Identify which cell holds the provided text, then report its [x, y] central coordinate. 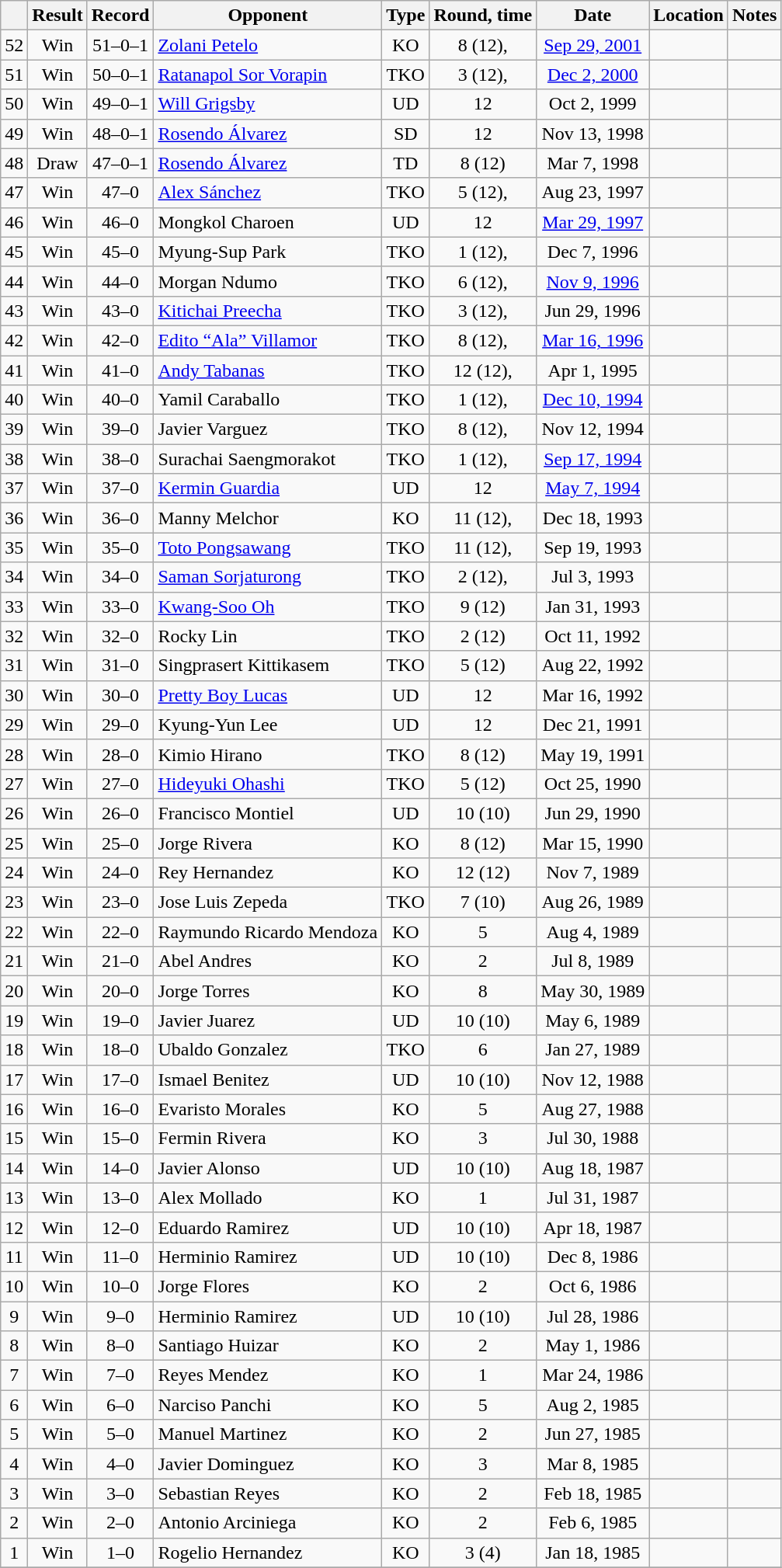
43–0 [120, 311]
12 (12) [483, 873]
Manny Melchor [268, 518]
13–0 [120, 1198]
Oct 2, 1999 [593, 104]
Edito “Ala” Villamor [268, 340]
49 [14, 134]
Result [57, 16]
12 (12), [483, 370]
Notes [754, 16]
Will Grigsby [268, 104]
31 [14, 666]
Javier Juarez [268, 1020]
Oct 6, 1986 [593, 1286]
37 [14, 488]
41–0 [120, 370]
Ratanapol Sor Vorapin [268, 75]
May 1, 1986 [593, 1346]
Feb 6, 1985 [593, 1523]
26 [14, 813]
35 [14, 548]
Feb 18, 1985 [593, 1493]
Aug 22, 1992 [593, 666]
Javier Dominguez [268, 1464]
2 (12) [483, 636]
20–0 [120, 991]
Zolani Petelo [268, 45]
40–0 [120, 400]
7–0 [120, 1375]
32–0 [120, 636]
39–0 [120, 429]
Nov 7, 1989 [593, 873]
48 [14, 163]
14 [14, 1168]
Santiago Huizar [268, 1346]
Mar 24, 1986 [593, 1375]
9–0 [120, 1316]
27 [14, 784]
20 [14, 991]
Sebastian Reyes [268, 1493]
Jan 31, 1993 [593, 607]
19 [14, 1020]
Mar 16, 1996 [593, 340]
Ubaldo Gonzalez [268, 1050]
Record [120, 16]
23 [14, 902]
31–0 [120, 666]
Antonio Arciniega [268, 1523]
Alex Sánchez [268, 193]
Jan 18, 1985 [593, 1552]
11–0 [120, 1257]
May 6, 1989 [593, 1020]
Nov 13, 1998 [593, 134]
8–0 [120, 1346]
2 (12), [483, 577]
Kyung-Yun Lee [268, 725]
Jorge Flores [268, 1286]
21–0 [120, 961]
Raymundo Ricardo Mendoza [268, 932]
Oct 25, 1990 [593, 784]
4–0 [120, 1464]
SD [405, 134]
Sep 29, 2001 [593, 45]
16 [14, 1109]
42 [14, 340]
Jan 27, 1989 [593, 1050]
Nov 12, 1988 [593, 1080]
3–0 [120, 1493]
45 [14, 252]
15–0 [120, 1139]
Kimio Hirano [268, 754]
2–0 [120, 1523]
6–0 [120, 1405]
Mar 29, 1997 [593, 222]
23–0 [120, 902]
Alex Mollado [268, 1198]
Javier Alonso [268, 1168]
34–0 [120, 577]
Sep 17, 1994 [593, 459]
Surachai Saengmorakot [268, 459]
17 [14, 1080]
TD [405, 163]
24–0 [120, 873]
18–0 [120, 1050]
42–0 [120, 340]
Dec 10, 1994 [593, 400]
Opponent [268, 16]
35–0 [120, 548]
Reyes Mendez [268, 1375]
36 [14, 518]
38–0 [120, 459]
12–0 [120, 1227]
Sep 19, 1993 [593, 548]
May 19, 1991 [593, 754]
Abel Andres [268, 961]
29–0 [120, 725]
41 [14, 370]
47 [14, 193]
Jorge Rivera [268, 843]
49–0–1 [120, 104]
50–0–1 [120, 75]
Morgan Ndumo [268, 281]
Hideyuki Ohashi [268, 784]
18 [14, 1050]
Jul 30, 1988 [593, 1139]
Jul 31, 1987 [593, 1198]
47–0–1 [120, 163]
48–0–1 [120, 134]
26–0 [120, 813]
Aug 23, 1997 [593, 193]
Apr 18, 1987 [593, 1227]
10–0 [120, 1286]
Jun 27, 1985 [593, 1434]
Singprasert Kittikasem [268, 666]
51–0–1 [120, 45]
9 [14, 1316]
25–0 [120, 843]
Nov 12, 1994 [593, 429]
Evaristo Morales [268, 1109]
Jorge Torres [268, 991]
Eduardo Ramirez [268, 1227]
Rogelio Hernandez [268, 1552]
38 [14, 459]
Rocky Lin [268, 636]
47–0 [120, 193]
Toto Pongsawang [268, 548]
9 (12) [483, 607]
10 [14, 1286]
Kermin Guardia [268, 488]
Aug 2, 1985 [593, 1405]
4 [14, 1464]
Type [405, 16]
Dec 2, 2000 [593, 75]
Location [689, 16]
13 [14, 1198]
Jul 28, 1986 [593, 1316]
Jul 8, 1989 [593, 961]
3 (4) [483, 1552]
32 [14, 636]
16–0 [120, 1109]
6 (12), [483, 281]
50 [14, 104]
Dec 18, 1993 [593, 518]
Mar 7, 1998 [593, 163]
30–0 [120, 695]
Fermin Rivera [268, 1139]
Aug 26, 1989 [593, 902]
15 [14, 1139]
Kwang-Soo Oh [268, 607]
29 [14, 725]
Yamil Caraballo [268, 400]
Javier Varguez [268, 429]
Andy Tabanas [268, 370]
Mongkol Charoen [268, 222]
19–0 [120, 1020]
Myung-Sup Park [268, 252]
Date [593, 16]
17–0 [120, 1080]
21 [14, 961]
40 [14, 400]
5–0 [120, 1434]
Aug 18, 1987 [593, 1168]
Aug 27, 1988 [593, 1109]
Oct 11, 1992 [593, 636]
1–0 [120, 1552]
37–0 [120, 488]
22 [14, 932]
Apr 1, 1995 [593, 370]
7 [14, 1375]
46–0 [120, 222]
Manuel Martinez [268, 1434]
45–0 [120, 252]
Kitichai Preecha [268, 311]
5 (12), [483, 193]
36–0 [120, 518]
14–0 [120, 1168]
Jose Luis Zepeda [268, 902]
25 [14, 843]
Jun 29, 1996 [593, 311]
Narciso Panchi [268, 1405]
51 [14, 75]
Dec 7, 1996 [593, 252]
7 (10) [483, 902]
Dec 21, 1991 [593, 725]
28–0 [120, 754]
46 [14, 222]
Mar 8, 1985 [593, 1464]
Ismael Benitez [268, 1080]
Rey Hernandez [268, 873]
May 7, 1994 [593, 488]
Round, time [483, 16]
11 [14, 1257]
Saman Sorjaturong [268, 577]
30 [14, 695]
44–0 [120, 281]
Jun 29, 1990 [593, 813]
33–0 [120, 607]
Draw [57, 163]
39 [14, 429]
44 [14, 281]
Nov 9, 1996 [593, 281]
May 30, 1989 [593, 991]
28 [14, 754]
22–0 [120, 932]
Dec 8, 1986 [593, 1257]
33 [14, 607]
Aug 4, 1989 [593, 932]
Mar 15, 1990 [593, 843]
27–0 [120, 784]
52 [14, 45]
Mar 16, 1992 [593, 695]
Pretty Boy Lucas [268, 695]
24 [14, 873]
34 [14, 577]
Jul 3, 1993 [593, 577]
43 [14, 311]
Francisco Montiel [268, 813]
